For the text-containing cell, return its midpoint in [X, Y] coordinate format. 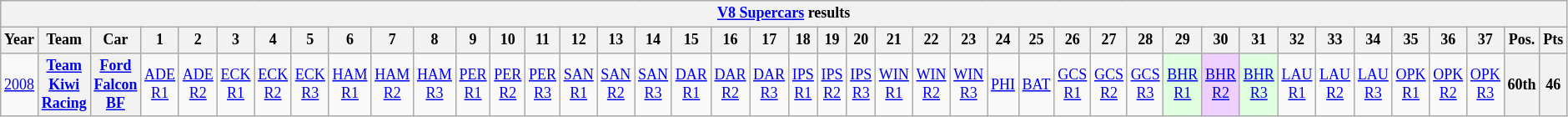
32 [1297, 40]
18 [802, 40]
5 [310, 40]
26 [1073, 40]
IPSR1 [802, 84]
15 [691, 40]
Car [115, 40]
BHRR2 [1221, 84]
60th [1521, 84]
11 [543, 40]
25 [1036, 40]
BHRR3 [1259, 84]
28 [1145, 40]
7 [392, 40]
DARR1 [691, 84]
20 [861, 40]
PERR2 [508, 84]
WINR2 [931, 84]
BHRR1 [1183, 84]
PERR1 [473, 84]
2008 [20, 84]
Year [20, 40]
14 [654, 40]
1 [160, 40]
19 [832, 40]
4 [274, 40]
LAUR2 [1335, 84]
3 [235, 40]
Team Kiwi Racing [63, 84]
29 [1183, 40]
34 [1373, 40]
DARR3 [769, 84]
33 [1335, 40]
37 [1486, 40]
Pts [1553, 40]
GCSR1 [1073, 84]
17 [769, 40]
27 [1109, 40]
23 [969, 40]
24 [1003, 40]
V8 Supercars results [784, 13]
ECKR2 [274, 84]
6 [350, 40]
HAMR1 [350, 84]
12 [579, 40]
GCSR2 [1109, 84]
Ford Falcon BF [115, 84]
22 [931, 40]
BAT [1036, 84]
LAUR3 [1373, 84]
8 [435, 40]
SANR3 [654, 84]
16 [731, 40]
LAUR1 [1297, 84]
9 [473, 40]
OPKR2 [1448, 84]
OPKR1 [1411, 84]
WINR3 [969, 84]
36 [1448, 40]
10 [508, 40]
IPSR2 [832, 84]
30 [1221, 40]
ADER2 [198, 84]
WINR1 [894, 84]
HAMR2 [392, 84]
IPSR3 [861, 84]
Pos. [1521, 40]
13 [616, 40]
35 [1411, 40]
31 [1259, 40]
SANR2 [616, 84]
ECKR3 [310, 84]
Team [63, 40]
OPKR3 [1486, 84]
GCSR3 [1145, 84]
21 [894, 40]
2 [198, 40]
PERR3 [543, 84]
HAMR3 [435, 84]
ECKR1 [235, 84]
DARR2 [731, 84]
PHI [1003, 84]
SANR1 [579, 84]
ADER1 [160, 84]
46 [1553, 84]
